Find where the given text appears and provide that cell's center as [x, y] coordinate. 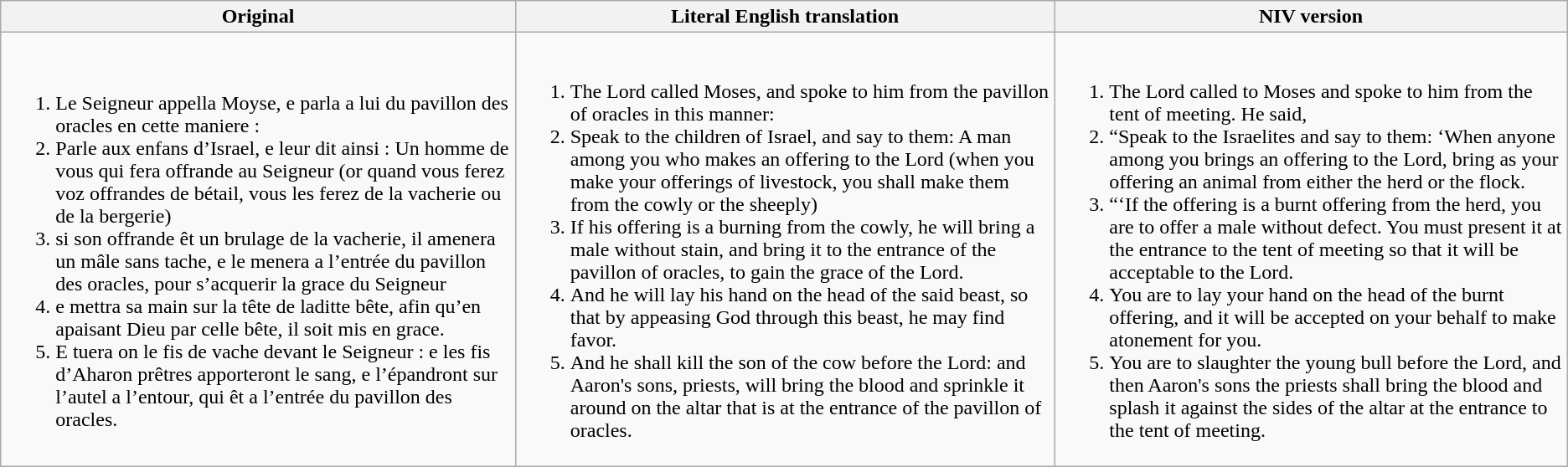
NIV version [1311, 17]
Original [258, 17]
Literal English translation [785, 17]
